For the text-containing cell, return its midpoint in [x, y] coordinate format. 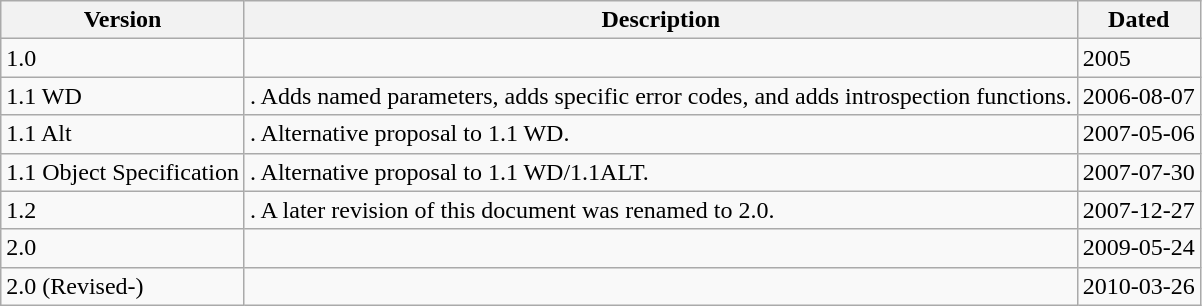
Dated [1138, 20]
Description [660, 20]
2007-12-27 [1138, 210]
1.1 WD [123, 96]
1.0 [123, 58]
2.0 [123, 248]
2010-03-26 [1138, 286]
2009-05-24 [1138, 248]
. Alternative proposal to 1.1 WD. [660, 134]
. Alternative proposal to 1.1 WD/1.1ALT. [660, 172]
. A later revision of this document was renamed to 2.0. [660, 210]
2.0 (Revised-) [123, 286]
2006-08-07 [1138, 96]
2007-05-06 [1138, 134]
Version [123, 20]
1.2 [123, 210]
1.1 Object Specification [123, 172]
1.1 Alt [123, 134]
. Adds named parameters, adds specific error codes, and adds introspection functions. [660, 96]
2007-07-30 [1138, 172]
2005 [1138, 58]
